Identify which cell holds the provided text, then report its [x, y] central coordinate. 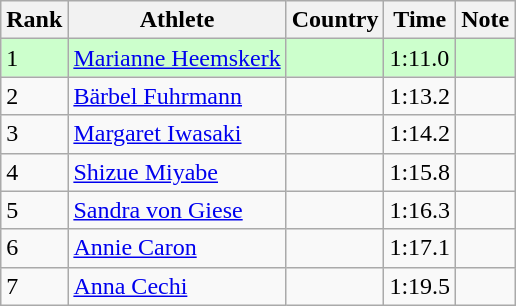
5 [34, 210]
Sandra von Giese [177, 210]
Anna Cechi [177, 286]
Marianne Heemskerk [177, 58]
Annie Caron [177, 248]
Country [335, 20]
6 [34, 248]
Note [486, 20]
3 [34, 134]
4 [34, 172]
1 [34, 58]
1:11.0 [420, 58]
2 [34, 96]
Bärbel Fuhrmann [177, 96]
Athlete [177, 20]
Rank [34, 20]
1:19.5 [420, 286]
Margaret Iwasaki [177, 134]
1:16.3 [420, 210]
7 [34, 286]
Time [420, 20]
1:13.2 [420, 96]
1:15.8 [420, 172]
1:17.1 [420, 248]
Shizue Miyabe [177, 172]
1:14.2 [420, 134]
